Search for the cell housing the specified text and yield its (x, y) center coordinate. 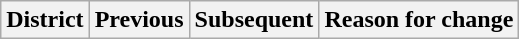
Reason for change (419, 20)
Previous (139, 20)
District (45, 20)
Subsequent (254, 20)
